Capture the cell that displays the provided text and extract its (X, Y) central coordinate. 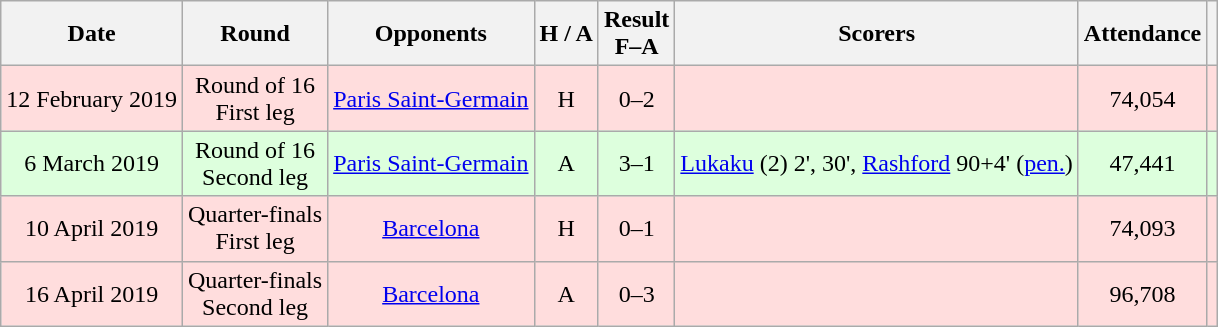
Quarter-finalsFirst leg (254, 228)
0–3 (636, 294)
12 February 2019 (92, 98)
Scorers (877, 34)
0–2 (636, 98)
H / A (566, 34)
0–1 (636, 228)
47,441 (1142, 164)
Round of 16Second leg (254, 164)
Round of 16First leg (254, 98)
16 April 2019 (92, 294)
Quarter-finalsSecond leg (254, 294)
Date (92, 34)
10 April 2019 (92, 228)
ResultF–A (636, 34)
96,708 (1142, 294)
6 March 2019 (92, 164)
Opponents (431, 34)
74,054 (1142, 98)
74,093 (1142, 228)
3–1 (636, 164)
Attendance (1142, 34)
Lukaku (2) 2', 30', Rashford 90+4' (pen.) (877, 164)
Round (254, 34)
